Extract the [x, y] coordinate from the center of the cell holding the provided text.  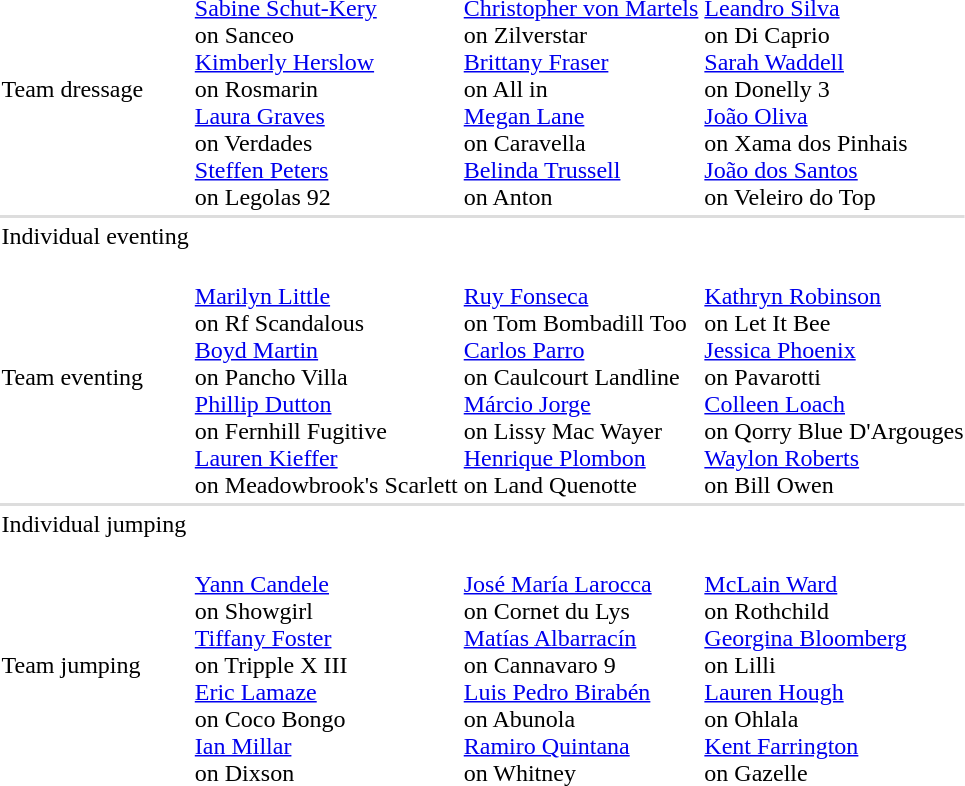
Individual jumping [95, 524]
Ruy Fonseca on Tom Bombadill TooCarlos Parro on Caulcourt LandlineMárcio Jorge on Lissy Mac WayerHenrique Plombon on Land Quenotte [581, 377]
Marilyn Little on Rf ScandalousBoyd Martin on Pancho VillaPhillip Dutton on Fernhill FugitiveLauren Kieffer on Meadowbrook's Scarlett [326, 377]
Individual eventing [95, 236]
Team eventing [95, 377]
Kathryn Robinson on Let It BeeJessica Phoenix on PavarottiColleen Loach on Qorry Blue D'ArgougesWaylon Roberts on Bill Owen [834, 377]
